Capture the cell that displays the provided text and extract its (X, Y) central coordinate. 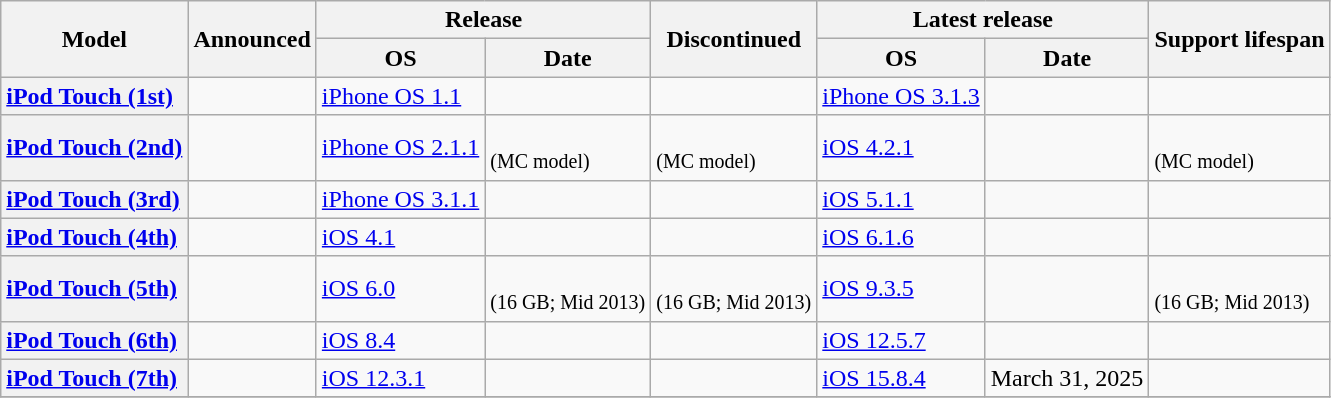
iPhone OS 3.1.3 (901, 96)
iPhone OS 2.1.1 (400, 148)
iPhone OS 3.1.1 (400, 199)
iPod Touch (4th) (94, 237)
Announced (252, 39)
Model (94, 39)
iPod Touch (3rd) (94, 199)
iOS 4.2.1 (901, 148)
iPod Touch (7th) (94, 378)
iOS 4.1 (400, 237)
iOS 12.3.1 (400, 378)
iOS 6.0 (400, 288)
iPhone OS 1.1 (400, 96)
iPod Touch (6th) (94, 340)
iPod Touch (1st) (94, 96)
iPod Touch (5th) (94, 288)
March 31, 2025 (1067, 378)
iOS 5.1.1 (901, 199)
iOS 9.3.5 (901, 288)
Discontinued (734, 39)
Support lifespan (1240, 39)
iOS 6.1.6 (901, 237)
Release (483, 20)
iOS 12.5.7 (901, 340)
Latest release (983, 20)
iOS 8.4 (400, 340)
iOS 15.8.4 (901, 378)
iPod Touch (2nd) (94, 148)
